For the text-containing cell, return its midpoint in (x, y) coordinate format. 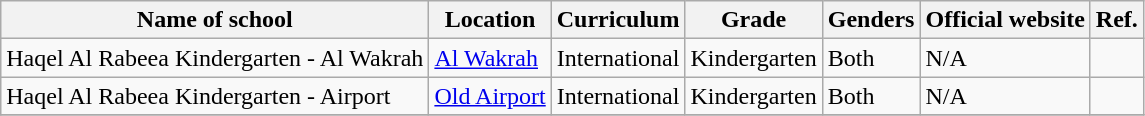
Location (490, 20)
Grade (754, 20)
Genders (871, 20)
Ref. (1116, 20)
Old Airport (490, 96)
Name of school (215, 20)
Al Wakrah (490, 58)
Haqel Al Rabeea Kindergarten - Al Wakrah (215, 58)
Curriculum (618, 20)
Official website (1005, 20)
Haqel Al Rabeea Kindergarten - Airport (215, 96)
